Return the [x, y] coordinate for the center point of the cell that contains the specified text.  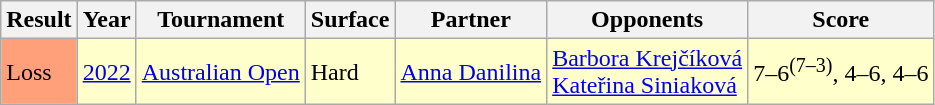
Anna Danilina [471, 72]
Year [106, 20]
Score [841, 20]
Opponents [648, 20]
Barbora Krejčíková Kateřina Siniaková [648, 72]
Australian Open [220, 72]
Partner [471, 20]
Loss [39, 72]
2022 [106, 72]
Surface [350, 20]
Tournament [220, 20]
Result [39, 20]
7–6(7–3), 4–6, 4–6 [841, 72]
Hard [350, 72]
